Output the [x, y] coordinate of the center of the cell containing the given text.  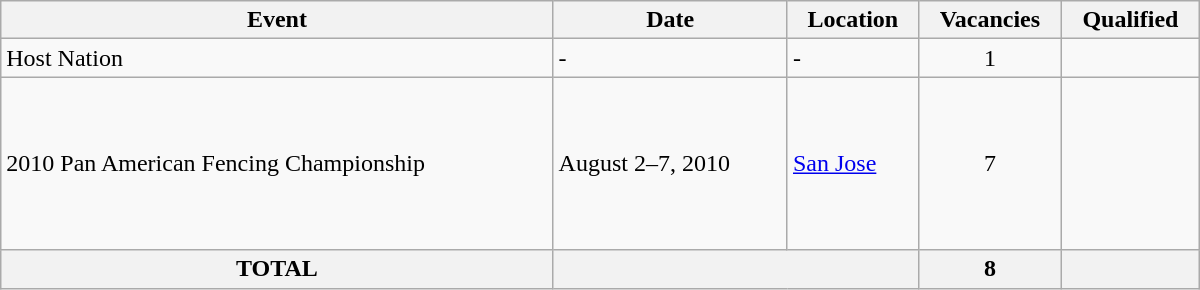
Qualified [1131, 20]
San Jose [852, 164]
8 [990, 269]
Location [852, 20]
1 [990, 58]
August 2–7, 2010 [670, 164]
Event [277, 20]
Host Nation [277, 58]
TOTAL [277, 269]
7 [990, 164]
Date [670, 20]
Vacancies [990, 20]
2010 Pan American Fencing Championship [277, 164]
